Identify which cell holds the provided text, then report its (x, y) central coordinate. 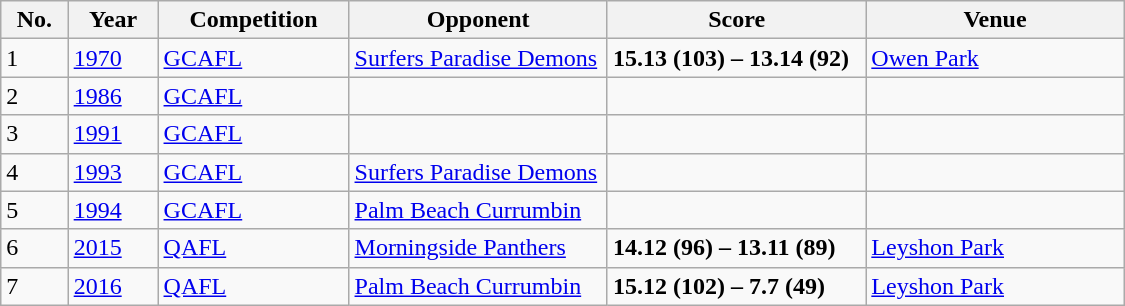
4 (34, 172)
2016 (113, 286)
1991 (113, 134)
Owen Park (995, 58)
15.12 (102) – 7.7 (49) (736, 286)
Competition (254, 20)
Year (113, 20)
15.13 (103) – 13.14 (92) (736, 58)
1970 (113, 58)
2015 (113, 248)
Morningside Panthers (478, 248)
1 (34, 58)
No. (34, 20)
3 (34, 134)
Opponent (478, 20)
1986 (113, 96)
Venue (995, 20)
1994 (113, 210)
6 (34, 248)
2 (34, 96)
Score (736, 20)
14.12 (96) – 13.11 (89) (736, 248)
5 (34, 210)
1993 (113, 172)
7 (34, 286)
